Locate the cell with the specified text and output its [x, y] center coordinate. 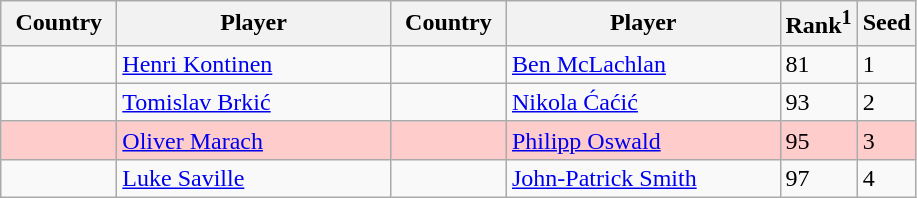
Ben McLachlan [643, 64]
John-Patrick Smith [643, 178]
1 [886, 64]
97 [818, 178]
Tomislav Brkić [254, 102]
Nikola Ćaćić [643, 102]
3 [886, 140]
Luke Saville [254, 178]
81 [818, 64]
2 [886, 102]
Philipp Oswald [643, 140]
93 [818, 102]
95 [818, 140]
4 [886, 178]
Rank1 [818, 24]
Oliver Marach [254, 140]
Seed [886, 24]
Henri Kontinen [254, 64]
